Return [x, y] of the center of cell containing provided text 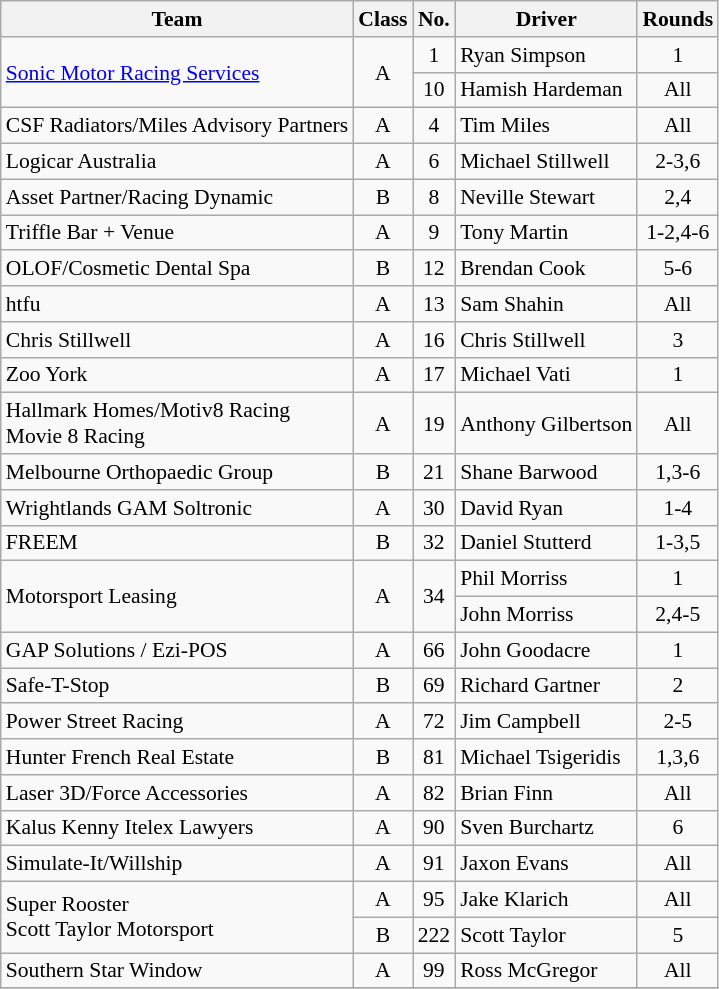
Sam Shahin [546, 304]
16 [434, 340]
99 [434, 971]
81 [434, 757]
Daniel Stutterd [546, 543]
34 [434, 596]
Triffle Bar + Venue [178, 233]
Sonic Motor Racing Services [178, 72]
13 [434, 304]
Super RoosterScott Taylor Motorsport [178, 918]
Phil Morriss [546, 579]
90 [434, 828]
Shane Barwood [546, 472]
21 [434, 472]
Power Street Racing [178, 722]
17 [434, 375]
Brendan Cook [546, 269]
Southern Star Window [178, 971]
82 [434, 793]
Zoo York [178, 375]
32 [434, 543]
Tony Martin [546, 233]
Team [178, 19]
OLOF/Cosmetic Dental Spa [178, 269]
Hallmark Homes/Motiv8 RacingMovie 8 Racing [178, 424]
5 [678, 935]
Driver [546, 19]
Motorsport Leasing [178, 596]
Jaxon Evans [546, 864]
Michael Vati [546, 375]
5-6 [678, 269]
Asset Partner/Racing Dynamic [178, 197]
Jake Klarich [546, 900]
2,4-5 [678, 615]
htfu [178, 304]
Rounds [678, 19]
FREEM [178, 543]
72 [434, 722]
Anthony Gilbertson [546, 424]
David Ryan [546, 508]
4 [434, 126]
CSF Radiators/Miles Advisory Partners [178, 126]
Neville Stewart [546, 197]
Safe-T-Stop [178, 686]
95 [434, 900]
2-3,6 [678, 162]
2-5 [678, 722]
1-2,4-6 [678, 233]
Brian Finn [546, 793]
222 [434, 935]
Ross McGregor [546, 971]
91 [434, 864]
Jim Campbell [546, 722]
1-3,5 [678, 543]
Richard Gartner [546, 686]
1-4 [678, 508]
No. [434, 19]
12 [434, 269]
Ryan Simpson [546, 55]
Class [382, 19]
2 [678, 686]
1,3-6 [678, 472]
2,4 [678, 197]
30 [434, 508]
69 [434, 686]
Hunter French Real Estate [178, 757]
Hamish Hardeman [546, 90]
3 [678, 340]
Sven Burchartz [546, 828]
8 [434, 197]
Laser 3D/Force Accessories [178, 793]
Tim Miles [546, 126]
Logicar Australia [178, 162]
Wrightlands GAM Soltronic [178, 508]
Scott Taylor [546, 935]
Melbourne Orthopaedic Group [178, 472]
John Morriss [546, 615]
John Goodacre [546, 650]
Simulate-It/Willship [178, 864]
Michael Tsigeridis [546, 757]
Michael Stillwell [546, 162]
1,3,6 [678, 757]
19 [434, 424]
10 [434, 90]
Kalus Kenny Itelex Lawyers [178, 828]
9 [434, 233]
GAP Solutions / Ezi-POS [178, 650]
66 [434, 650]
